Find where the given text appears and provide that cell's center as [X, Y] coordinate. 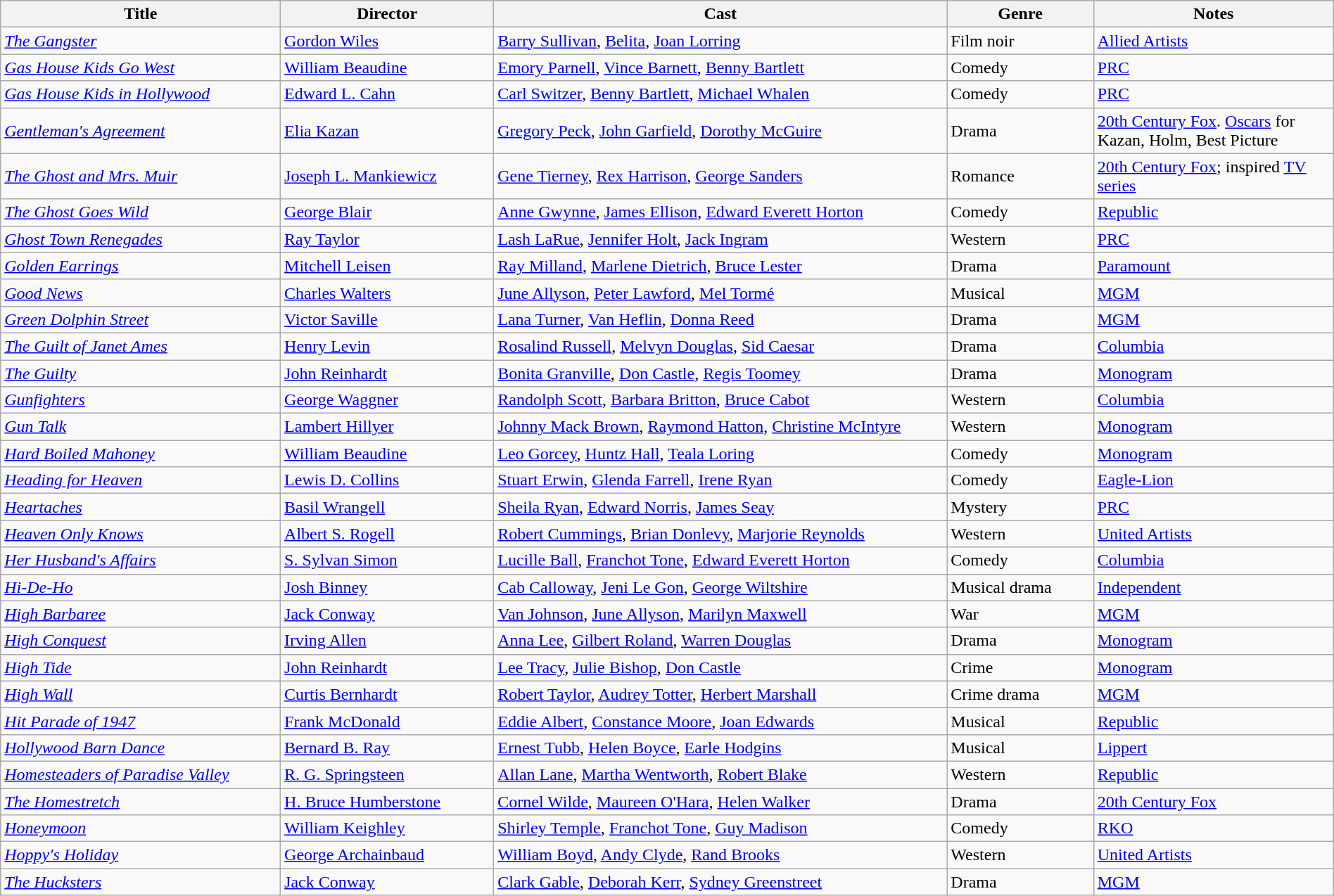
Lewis D. Collins [387, 480]
Golden Earrings [141, 266]
Gordon Wiles [387, 41]
Henry Levin [387, 346]
Lash LaRue, Jennifer Holt, Jack Ingram [720, 239]
Heartaches [141, 507]
Eagle-Lion [1213, 480]
High Barbaree [141, 614]
Irving Allen [387, 641]
Romance [1020, 176]
War [1020, 614]
Lana Turner, Van Heflin, Donna Reed [720, 319]
Johnny Mack Brown, Raymond Hatton, Christine McIntyre [720, 427]
Anna Lee, Gilbert Roland, Warren Douglas [720, 641]
Stuart Erwin, Glenda Farrell, Irene Ryan [720, 480]
Shirley Temple, Franchot Tone, Guy Madison [720, 828]
Gentleman's Agreement [141, 131]
Gas House Kids in Hollywood [141, 94]
Edward L. Cahn [387, 94]
Curtis Bernhardt [387, 694]
Independent [1213, 587]
Musical drama [1020, 587]
Charles Walters [387, 293]
The Guilt of Janet Ames [141, 346]
Hoppy's Holiday [141, 855]
Sheila Ryan, Edward Norris, James Seay [720, 507]
Green Dolphin Street [141, 319]
Barry Sullivan, Belita, Joan Lorring [720, 41]
Gunfighters [141, 400]
June Allyson, Peter Lawford, Mel Tormé [720, 293]
Crime [1020, 667]
The Homestretch [141, 801]
Heaven Only Knows [141, 534]
Director [387, 14]
H. Bruce Humberstone [387, 801]
The Ghost and Mrs. Muir [141, 176]
S. Sylvan Simon [387, 561]
Mitchell Leisen [387, 266]
Bernard B. Ray [387, 748]
Lucille Ball, Franchot Tone, Edward Everett Horton [720, 561]
Leo Gorcey, Huntz Hall, Teala Loring [720, 454]
Robert Cummings, Brian Donlevy, Marjorie Reynolds [720, 534]
Elia Kazan [387, 131]
Bonita Granville, Don Castle, Regis Toomey [720, 373]
Ernest Tubb, Helen Boyce, Earle Hodgins [720, 748]
Lippert [1213, 748]
Allied Artists [1213, 41]
Paramount [1213, 266]
Lambert Hillyer [387, 427]
Crime drama [1020, 694]
Heading for Heaven [141, 480]
Ghost Town Renegades [141, 239]
George Waggner [387, 400]
Cab Calloway, Jeni Le Gon, George Wiltshire [720, 587]
Frank McDonald [387, 721]
Notes [1213, 14]
Cornel Wilde, Maureen O'Hara, Helen Walker [720, 801]
Allan Lane, Martha Wentworth, Robert Blake [720, 774]
Honeymoon [141, 828]
Rosalind Russell, Melvyn Douglas, Sid Caesar [720, 346]
Clark Gable, Deborah Kerr, Sydney Greenstreet [720, 882]
The Hucksters [141, 882]
Hit Parade of 1947 [141, 721]
Ray Taylor [387, 239]
Basil Wrangell [387, 507]
The Ghost Goes Wild [141, 212]
High Tide [141, 667]
Good News [141, 293]
William Boyd, Andy Clyde, Rand Brooks [720, 855]
Genre [1020, 14]
Her Husband's Affairs [141, 561]
Cast [720, 14]
Gene Tierney, Rex Harrison, George Sanders [720, 176]
Robert Taylor, Audrey Totter, Herbert Marshall [720, 694]
20th Century Fox. Oscars for Kazan, Holm, Best Picture [1213, 131]
Van Johnson, June Allyson, Marilyn Maxwell [720, 614]
High Conquest [141, 641]
Albert S. Rogell [387, 534]
The Guilty [141, 373]
George Archainbaud [387, 855]
Eddie Albert, Constance Moore, Joan Edwards [720, 721]
Homesteaders of Paradise Valley [141, 774]
Carl Switzer, Benny Bartlett, Michael Whalen [720, 94]
Josh Binney [387, 587]
Randolph Scott, Barbara Britton, Bruce Cabot [720, 400]
High Wall [141, 694]
The Gangster [141, 41]
RKO [1213, 828]
Gas House Kids Go West [141, 68]
Hi-De-Ho [141, 587]
20th Century Fox [1213, 801]
Victor Saville [387, 319]
Joseph L. Mankiewicz [387, 176]
Hard Boiled Mahoney [141, 454]
William Keighley [387, 828]
Title [141, 14]
R. G. Springsteen [387, 774]
George Blair [387, 212]
Mystery [1020, 507]
Lee Tracy, Julie Bishop, Don Castle [720, 667]
20th Century Fox; inspired TV series [1213, 176]
Film noir [1020, 41]
Ray Milland, Marlene Dietrich, Bruce Lester [720, 266]
Emory Parnell, Vince Barnett, Benny Bartlett [720, 68]
Anne Gwynne, James Ellison, Edward Everett Horton [720, 212]
Gregory Peck, John Garfield, Dorothy McGuire [720, 131]
Hollywood Barn Dance [141, 748]
Gun Talk [141, 427]
